Detect which cell encompasses the target text, then output its (X, Y) center coordinate. 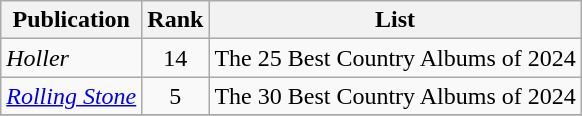
List (395, 20)
Rolling Stone (72, 96)
The 30 Best Country Albums of 2024 (395, 96)
Holler (72, 58)
Rank (176, 20)
5 (176, 96)
The 25 Best Country Albums of 2024 (395, 58)
14 (176, 58)
Publication (72, 20)
